Return the [X, Y] coordinate for the center point of the cell that contains the specified text.  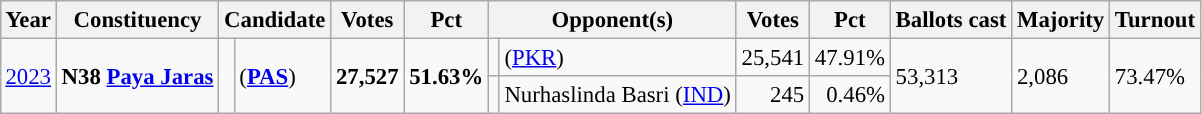
(PAS) [282, 76]
Ballots cast [950, 20]
Turnout [1156, 20]
2023 [28, 76]
Constituency [137, 20]
53,313 [950, 76]
47.91% [850, 57]
2,086 [1061, 76]
27,527 [368, 76]
51.63% [446, 76]
73.47% [1156, 76]
0.46% [850, 95]
Majority [1061, 20]
245 [772, 95]
(PKR) [618, 57]
25,541 [772, 57]
Opponent(s) [613, 20]
Candidate [275, 20]
Nurhaslinda Basri (IND) [618, 95]
N38 Paya Jaras [137, 76]
Year [28, 20]
